Return (X, Y) of the center of cell containing provided text 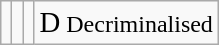
D Decriminalised (126, 23)
